Capture the cell that displays the provided text and extract its (X, Y) central coordinate. 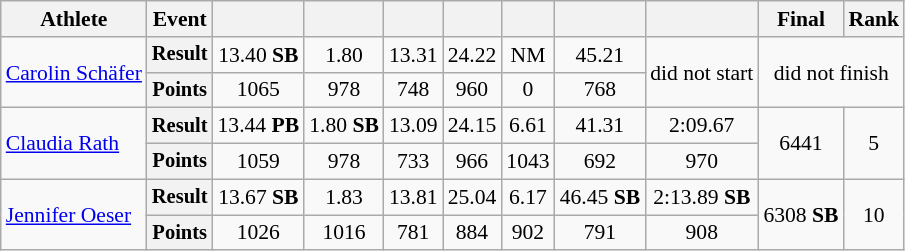
did not start (702, 72)
2:13.89 SB (702, 197)
Event (180, 19)
1026 (258, 233)
733 (414, 162)
1.80 SB (344, 126)
25.04 (472, 197)
did not finish (831, 72)
6.61 (528, 126)
2:09.67 (702, 126)
Athlete (74, 19)
10 (874, 214)
45.21 (600, 55)
1065 (258, 90)
781 (414, 233)
13.44 PB (258, 126)
1.83 (344, 197)
13.67 SB (258, 197)
5 (874, 144)
970 (702, 162)
Claudia Rath (74, 144)
41.31 (600, 126)
6308 SB (800, 214)
692 (600, 162)
0 (528, 90)
1043 (528, 162)
1016 (344, 233)
13.31 (414, 55)
Rank (874, 19)
1.80 (344, 55)
13.81 (414, 197)
902 (528, 233)
13.40 SB (258, 55)
6441 (800, 144)
24.22 (472, 55)
6.17 (528, 197)
960 (472, 90)
24.15 (472, 126)
1059 (258, 162)
13.09 (414, 126)
768 (600, 90)
884 (472, 233)
908 (702, 233)
NM (528, 55)
Carolin Schäfer (74, 72)
Jennifer Oeser (74, 214)
748 (414, 90)
Final (800, 19)
791 (600, 233)
46.45 SB (600, 197)
966 (472, 162)
